Scan for the cell matching the given text and deliver its (x, y) coordinate at center. 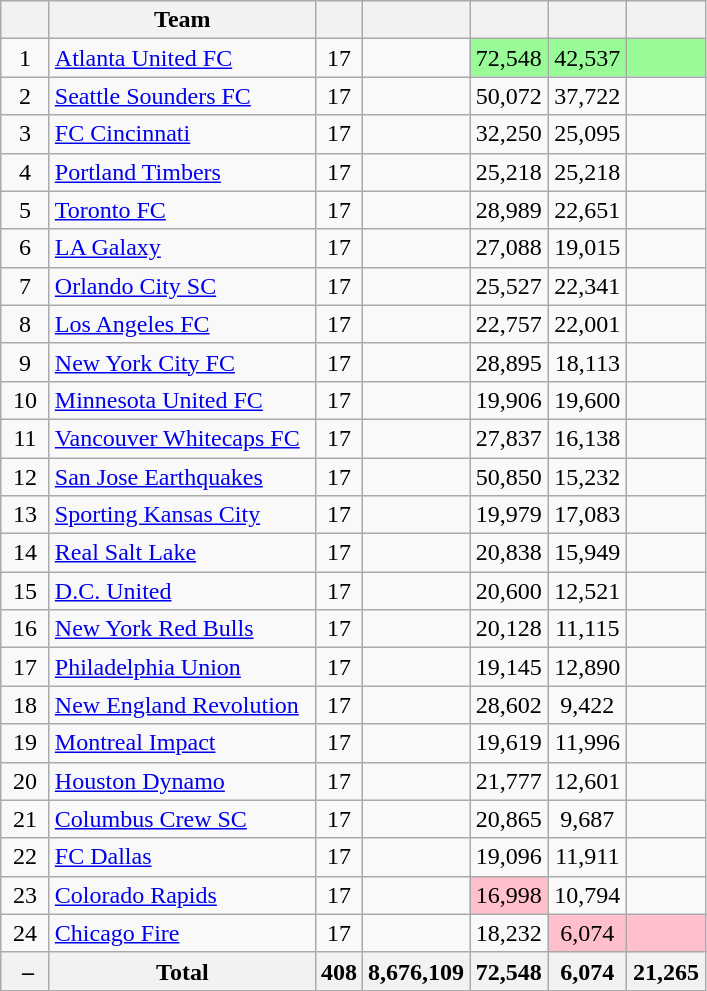
13 (26, 515)
– (26, 971)
15 (26, 591)
FC Dallas (182, 857)
11,996 (588, 743)
19 (26, 743)
23 (26, 895)
1 (26, 58)
21 (26, 819)
22,757 (510, 324)
27,088 (510, 248)
Los Angeles FC (182, 324)
22,341 (588, 286)
Montreal Impact (182, 743)
Vancouver Whitecaps FC (182, 438)
19,015 (588, 248)
28,895 (510, 362)
New York Red Bulls (182, 629)
10 (26, 400)
11 (26, 438)
Portland Timbers (182, 172)
37,722 (588, 96)
Orlando City SC (182, 286)
12,601 (588, 781)
Houston Dynamo (182, 781)
Sporting Kansas City (182, 515)
10,794 (588, 895)
22,001 (588, 324)
11,115 (588, 629)
408 (338, 971)
28,602 (510, 705)
50,850 (510, 477)
8,676,109 (416, 971)
19,600 (588, 400)
San Jose Earthquakes (182, 477)
New York City FC (182, 362)
FC Cincinnati (182, 134)
7 (26, 286)
20,128 (510, 629)
11,911 (588, 857)
20,865 (510, 819)
19,619 (510, 743)
16,138 (588, 438)
20,838 (510, 553)
4 (26, 172)
19,145 (510, 667)
12 (26, 477)
28,989 (510, 210)
Columbus Crew SC (182, 819)
42,537 (588, 58)
9,687 (588, 819)
Total (182, 971)
LA Galaxy (182, 248)
19,096 (510, 857)
20,600 (510, 591)
14 (26, 553)
Colorado Rapids (182, 895)
27,837 (510, 438)
9,422 (588, 705)
16,998 (510, 895)
15,949 (588, 553)
3 (26, 134)
21,777 (510, 781)
5 (26, 210)
25,095 (588, 134)
17,083 (588, 515)
18 (26, 705)
Team (182, 20)
Philadelphia Union (182, 667)
8 (26, 324)
Atlanta United FC (182, 58)
9 (26, 362)
12,890 (588, 667)
Seattle Sounders FC (182, 96)
12,521 (588, 591)
25,527 (510, 286)
Minnesota United FC (182, 400)
New England Revolution (182, 705)
D.C. United (182, 591)
24 (26, 933)
21,265 (666, 971)
22 (26, 857)
16 (26, 629)
2 (26, 96)
20 (26, 781)
15,232 (588, 477)
32,250 (510, 134)
50,072 (510, 96)
22,651 (588, 210)
19,979 (510, 515)
Toronto FC (182, 210)
18,232 (510, 933)
19,906 (510, 400)
18,113 (588, 362)
6 (26, 248)
Real Salt Lake (182, 553)
Chicago Fire (182, 933)
